Output the [X, Y] coordinate of the center of the cell containing the given text.  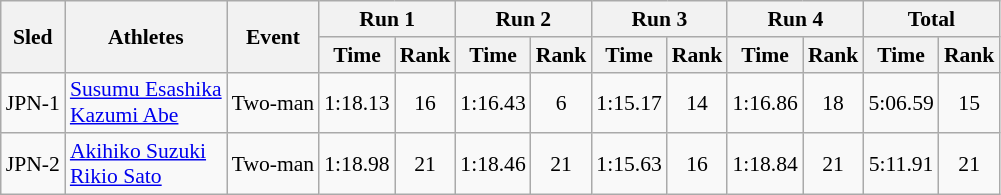
Akihiko SuzukiRikio Sato [146, 164]
Run 3 [659, 19]
5:11.91 [900, 164]
Event [274, 36]
1:18.46 [492, 164]
1:15.63 [628, 164]
1:15.17 [628, 102]
1:18.13 [356, 102]
Sled [33, 36]
15 [970, 102]
1:18.84 [764, 164]
18 [834, 102]
JPN-2 [33, 164]
Total [931, 19]
14 [698, 102]
1:16.86 [764, 102]
5:06.59 [900, 102]
Susumu EsashikaKazumi Abe [146, 102]
Run 1 [387, 19]
6 [562, 102]
Run 2 [523, 19]
1:18.98 [356, 164]
Run 4 [795, 19]
1:16.43 [492, 102]
Athletes [146, 36]
JPN-1 [33, 102]
